Detect which cell encompasses the target text, then output its (x, y) center coordinate. 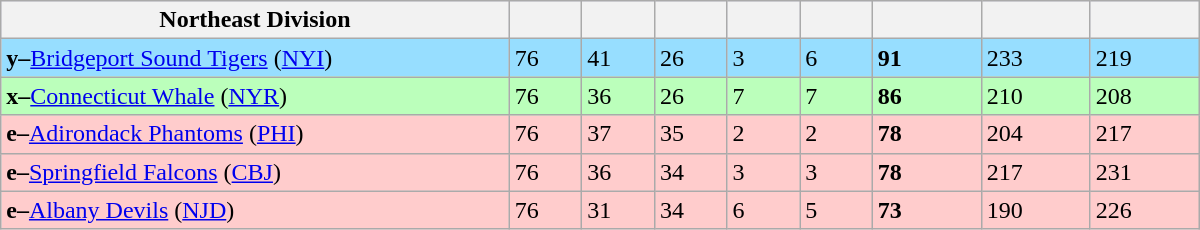
e–Adirondack Phantoms (PHI) (255, 134)
190 (1036, 210)
204 (1036, 134)
219 (1144, 58)
86 (926, 96)
231 (1144, 172)
y–Bridgeport Sound Tigers (NYI) (255, 58)
210 (1036, 96)
73 (926, 210)
e–Albany Devils (NJD) (255, 210)
37 (618, 134)
208 (1144, 96)
x–Connecticut Whale (NYR) (255, 96)
5 (836, 210)
233 (1036, 58)
e–Springfield Falcons (CBJ) (255, 172)
41 (618, 58)
91 (926, 58)
226 (1144, 210)
31 (618, 210)
35 (690, 134)
Northeast Division (255, 20)
